Identify which cell holds the provided text, then report its [X, Y] central coordinate. 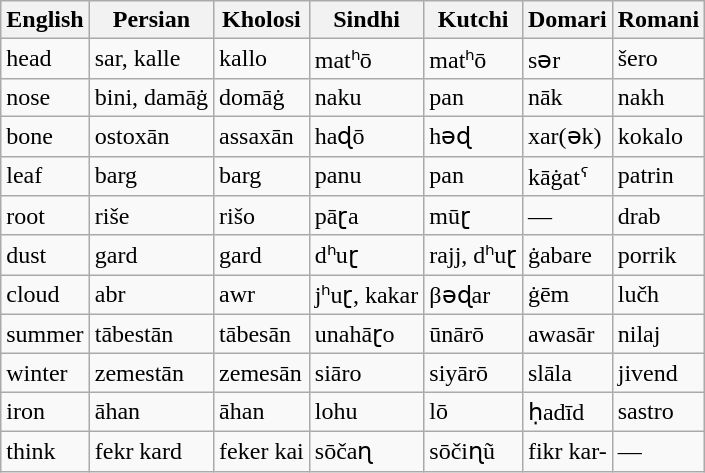
sər [567, 59]
nose [45, 97]
patrin [658, 176]
Persian [151, 20]
Sindhi [366, 20]
abr [151, 295]
nilaj [658, 334]
ostoxān [151, 136]
summer [45, 334]
unahāɽo [366, 334]
kāġatˤ [567, 176]
βəɖar [474, 295]
assaxān [262, 136]
rajj, dʰuɽ [474, 255]
domāġ [262, 97]
bone [45, 136]
lō [474, 412]
drab [658, 216]
sar, kalle [151, 59]
sastro [658, 412]
lučh [658, 295]
kallo [262, 59]
leaf [45, 176]
kokalo [658, 136]
dʰuɽ [366, 255]
nāk [567, 97]
sōčaɳ [366, 451]
Romani [658, 20]
haɖō [366, 136]
porrik [658, 255]
awasār [567, 334]
Domari [567, 20]
ġēm [567, 295]
fikr kar- [567, 451]
jʰuɽ, kakar [366, 295]
naku [366, 97]
tābestān [151, 334]
think [45, 451]
zemestān [151, 373]
mūɽ [474, 216]
iron [45, 412]
jivend [658, 373]
feker kai [262, 451]
panu [366, 176]
head [45, 59]
nakh [658, 97]
xar(ək) [567, 136]
sōčiɳũ [474, 451]
winter [45, 373]
Kutchi [474, 20]
rišo [262, 216]
zemesān [262, 373]
pāɽa [366, 216]
tābesān [262, 334]
šero [658, 59]
ġabare [567, 255]
slāla [567, 373]
siyārō [474, 373]
awr [262, 295]
cloud [45, 295]
siāro [366, 373]
root [45, 216]
riše [151, 216]
English [45, 20]
fekr kard [151, 451]
bini, damāġ [151, 97]
dust [45, 255]
lohu [366, 412]
ḥadīd [567, 412]
həɖ [474, 136]
Kholosi [262, 20]
ūnārō [474, 334]
